Detect which cell encompasses the target text, then output its (X, Y) center coordinate. 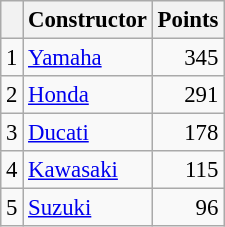
96 (188, 208)
291 (188, 95)
Points (188, 20)
115 (188, 170)
4 (12, 170)
Kawasaki (88, 170)
Honda (88, 95)
345 (188, 58)
1 (12, 58)
2 (12, 95)
5 (12, 208)
Suzuki (88, 208)
Constructor (88, 20)
Yamaha (88, 58)
3 (12, 133)
178 (188, 133)
Ducati (88, 133)
